For the text-containing cell, return its midpoint in [x, y] coordinate format. 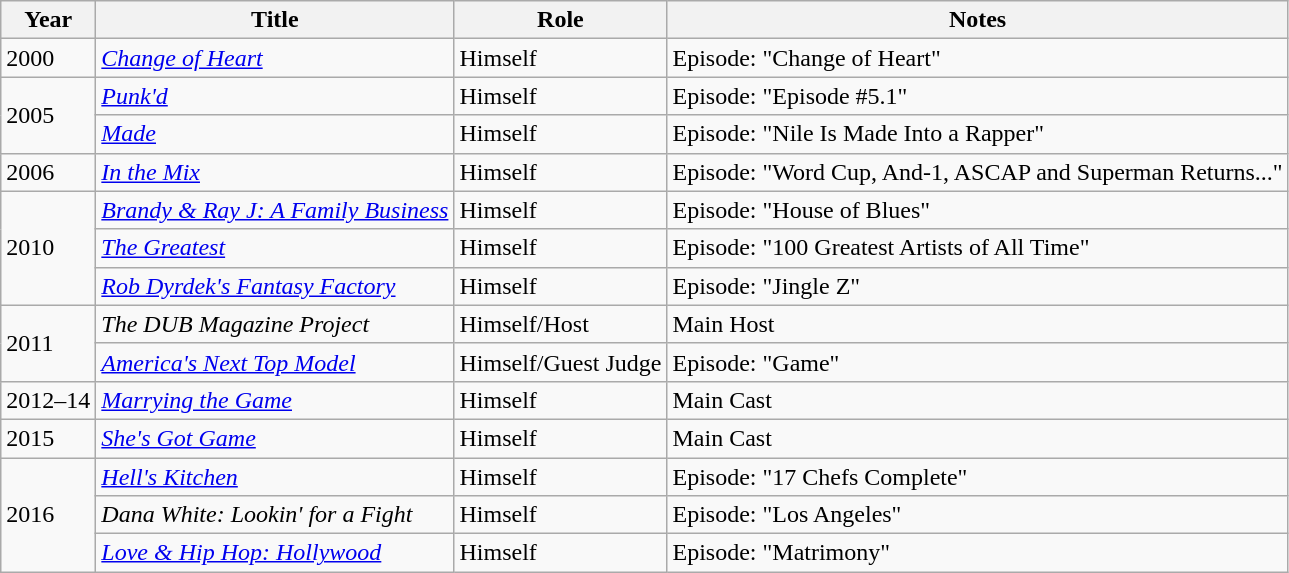
Dana White: Lookin' for a Fight [275, 515]
She's Got Game [275, 438]
America's Next Top Model [275, 362]
Punk'd [275, 96]
Year [48, 20]
Episode: "100 Greatest Artists of All Time" [978, 248]
Main Host [978, 324]
Change of Heart [275, 58]
2011 [48, 343]
Episode: "Word Cup, And-1, ASCAP and Superman Returns..." [978, 172]
Rob Dyrdek's Fantasy Factory [275, 286]
Episode: "Nile Is Made Into a Rapper" [978, 134]
Brandy & Ray J: A Family Business [275, 210]
Episode: "Los Angeles" [978, 515]
Title [275, 20]
Episode: "Jingle Z" [978, 286]
Episode: "Change of Heart" [978, 58]
The DUB Magazine Project [275, 324]
2016 [48, 515]
In the Mix [275, 172]
2015 [48, 438]
Hell's Kitchen [275, 477]
Episode: "Game" [978, 362]
Episode: "17 Chefs Complete" [978, 477]
Notes [978, 20]
The Greatest [275, 248]
Made [275, 134]
Episode: "Episode #5.1" [978, 96]
2000 [48, 58]
2012–14 [48, 400]
Episode: "Matrimony" [978, 553]
Himself/Host [560, 324]
Role [560, 20]
Himself/Guest Judge [560, 362]
Marrying the Game [275, 400]
2010 [48, 248]
2006 [48, 172]
2005 [48, 115]
Love & Hip Hop: Hollywood [275, 553]
Episode: "House of Blues" [978, 210]
